Search for the cell housing the specified text and yield its (X, Y) center coordinate. 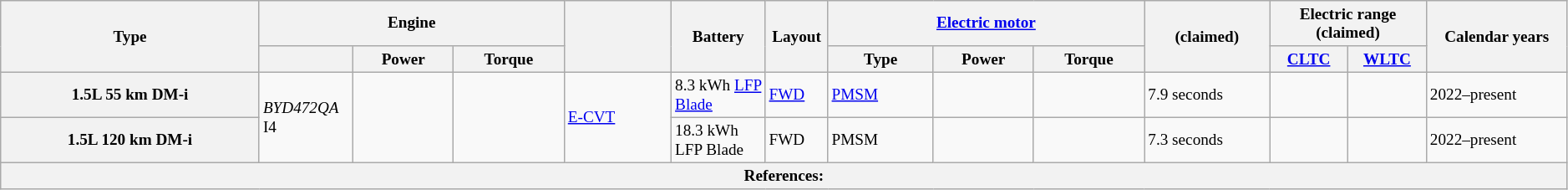
Battery (718, 37)
References: (784, 177)
BYD472QA I4 (306, 117)
Electric motor (986, 23)
E-CVT (617, 117)
Layout (797, 37)
1.5L 55 km DM-i (130, 95)
7.9 seconds (1207, 95)
1.5L 120 km DM-i (130, 140)
18.3 kWh LFP Blade (718, 140)
Electric range (claimed) (1348, 23)
7.3 seconds (1207, 140)
Engine (411, 23)
(claimed) (1207, 37)
WLTC (1388, 59)
8.3 kWh LFP Blade (718, 95)
CLTC (1309, 59)
Calendar years (1497, 37)
